Locate the cell with the specified text and output its [x, y] center coordinate. 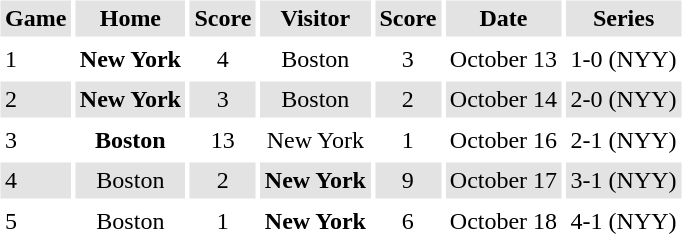
Game [35, 18]
October 16 [503, 140]
3-1 (NYY) [624, 180]
October 13 [503, 59]
9 [408, 180]
October 14 [503, 100]
Home [130, 18]
13 [223, 140]
Date [503, 18]
Series [624, 18]
Visitor [315, 18]
2-1 (NYY) [624, 140]
2-0 (NYY) [624, 100]
1-0 (NYY) [624, 59]
October 17 [503, 180]
